Provide the (x, y) coordinate of the cell's center where the given text is located.  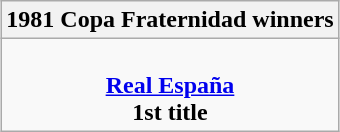
1981 Copa Fraternidad winners (170, 20)
Real España1st title (170, 85)
